Output the (x, y) coordinate of the center of the cell containing the given text.  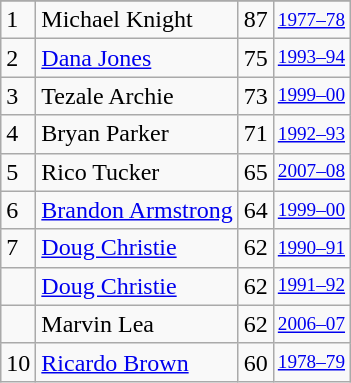
Marvin Lea (137, 324)
1977–78 (311, 20)
1992–93 (311, 134)
Rico Tucker (137, 172)
Tezale Archie (137, 96)
1978–79 (311, 362)
1993–94 (311, 58)
75 (256, 58)
73 (256, 96)
Bryan Parker (137, 134)
1990–91 (311, 248)
6 (18, 210)
7 (18, 248)
65 (256, 172)
Michael Knight (137, 20)
Dana Jones (137, 58)
64 (256, 210)
Ricardo Brown (137, 362)
10 (18, 362)
71 (256, 134)
2007–08 (311, 172)
1991–92 (311, 286)
5 (18, 172)
2006–07 (311, 324)
87 (256, 20)
3 (18, 96)
Brandon Armstrong (137, 210)
4 (18, 134)
60 (256, 362)
1 (18, 20)
2 (18, 58)
